Pinpoint the cell where the given text exists, returning its (X, Y) midpoint coordinate. 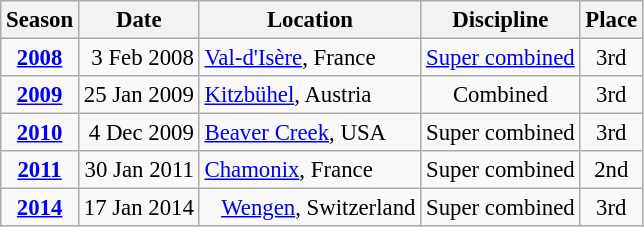
Kitzbühel, Austria (310, 95)
2009 (40, 95)
2011 (40, 170)
2010 (40, 133)
Location (310, 20)
Discipline (500, 20)
Beaver Creek, USA (310, 133)
17 Jan 2014 (138, 208)
30 Jan 2011 (138, 170)
2014 (40, 208)
Wengen, Switzerland (310, 208)
Place (611, 20)
25 Jan 2009 (138, 95)
2nd (611, 170)
4 Dec 2009 (138, 133)
Val-d'Isère, France (310, 58)
Chamonix, France (310, 170)
Season (40, 20)
Combined (500, 95)
3 Feb 2008 (138, 58)
2008 (40, 58)
Date (138, 20)
